Pinpoint the cell where the given text exists, returning its [x, y] midpoint coordinate. 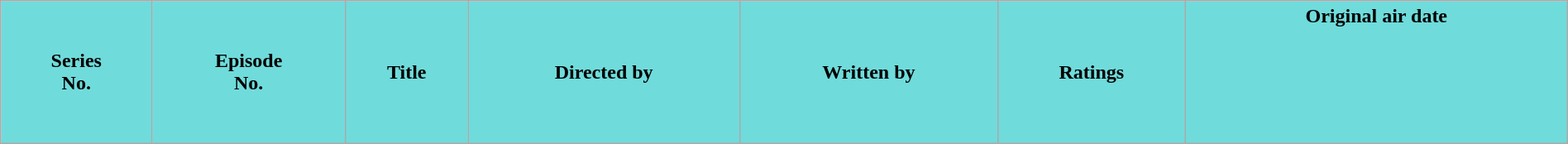
Directed by [604, 73]
Written by [868, 73]
SeriesNo. [76, 73]
Original air date [1376, 73]
EpisodeNo. [249, 73]
Title [407, 73]
Ratings [1092, 73]
